From the cell containing the given text, extract its center point as (X, Y) coordinate. 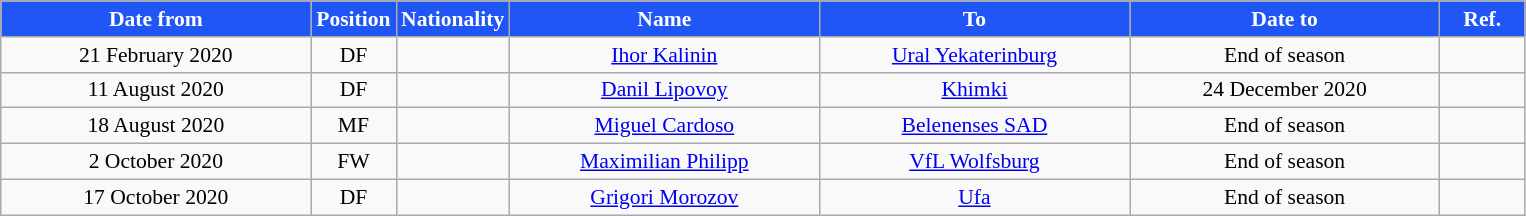
Position (354, 19)
Ufa (974, 197)
MF (354, 126)
18 August 2020 (156, 126)
Ref. (1482, 19)
21 February 2020 (156, 55)
17 October 2020 (156, 197)
VfL Wolfsburg (974, 162)
Miguel Cardoso (664, 126)
Belenenses SAD (974, 126)
Khimki (974, 90)
2 October 2020 (156, 162)
Nationality (452, 19)
Date to (1285, 19)
FW (354, 162)
Ihor Kalinin (664, 55)
Maximilian Philipp (664, 162)
Grigori Morozov (664, 197)
To (974, 19)
Ural Yekaterinburg (974, 55)
Danil Lipovoy (664, 90)
Date from (156, 19)
24 December 2020 (1285, 90)
11 August 2020 (156, 90)
Name (664, 19)
